Return the (X, Y) coordinate for the center point of the cell that contains the specified text.  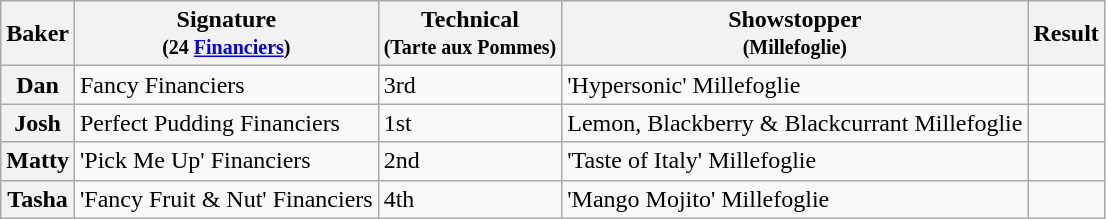
Signature (24 Financiers) (226, 34)
Perfect Pudding Financiers (226, 123)
'Mango Mojito' Millefoglie (795, 199)
Dan (38, 85)
Fancy Financiers (226, 85)
Matty (38, 161)
2nd (470, 161)
Josh (38, 123)
Baker (38, 34)
Technical (Tarte aux Pommes) (470, 34)
Showstopper (Millefoglie) (795, 34)
Lemon, Blackberry & Blackcurrant Millefoglie (795, 123)
Tasha (38, 199)
'Taste of Italy' Millefoglie (795, 161)
'Fancy Fruit & Nut' Financiers (226, 199)
1st (470, 123)
3rd (470, 85)
'Hypersonic' Millefoglie (795, 85)
'Pick Me Up' Financiers (226, 161)
Result (1066, 34)
4th (470, 199)
